Locate the cell with the specified text and output its (X, Y) center coordinate. 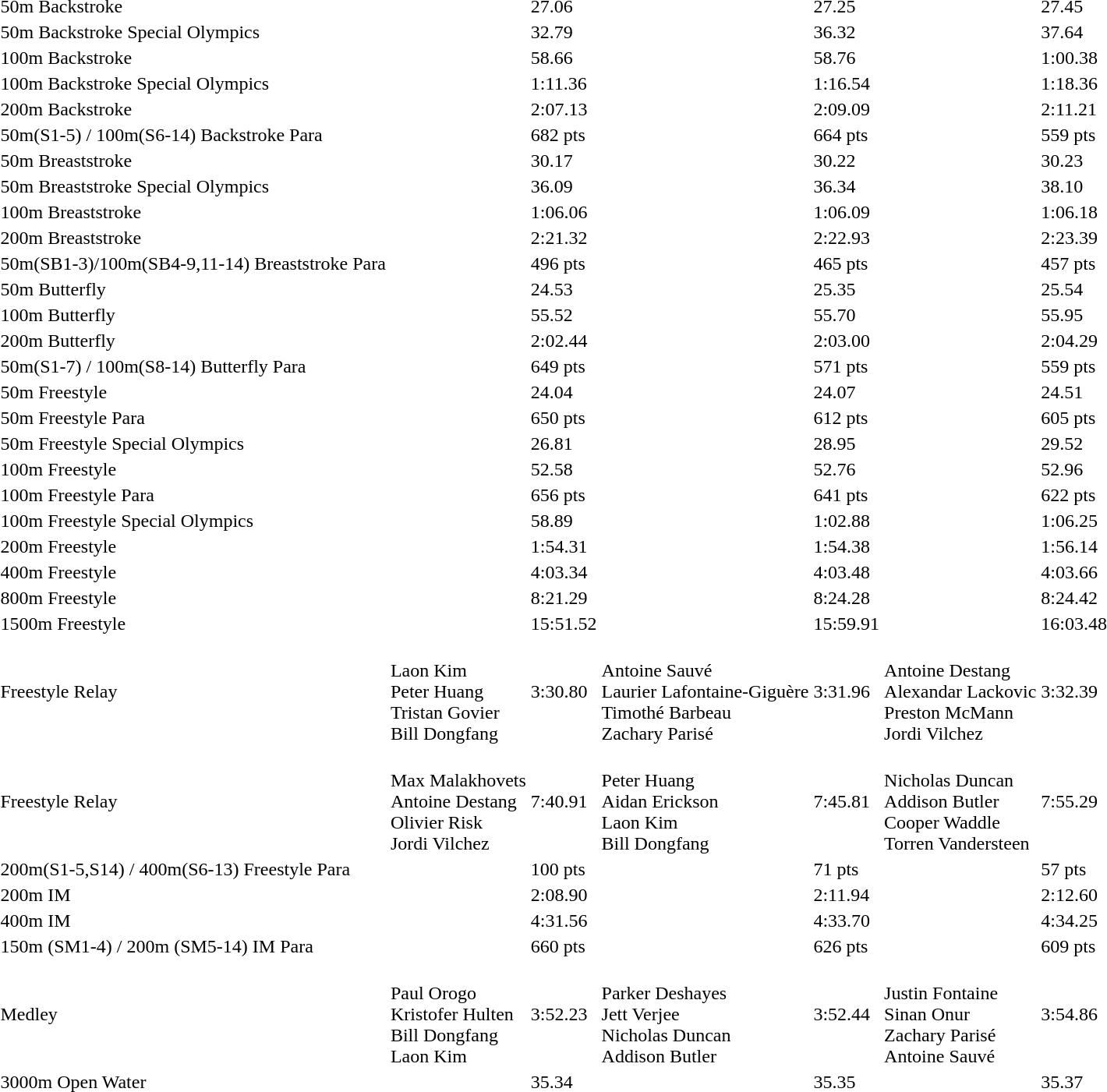
641 pts (847, 495)
2:11.94 (847, 895)
2:22.93 (847, 238)
1:06.09 (847, 212)
664 pts (847, 135)
30.17 (564, 161)
Nicholas DuncanAddison ButlerCooper WaddleTorren Vandersteen (960, 801)
26.81 (564, 444)
8:21.29 (564, 598)
52.58 (564, 469)
1:06.06 (564, 212)
4:33.70 (847, 921)
3:52.44 (847, 1014)
8:24.28 (847, 598)
24.53 (564, 289)
100 pts (564, 869)
660 pts (564, 946)
1:54.38 (847, 546)
Peter HuangAidan EricksonLaon KimBill Dongfang (705, 801)
2:07.13 (564, 109)
Parker DeshayesJett VerjeeNicholas DuncanAddison Butler (705, 1014)
32.79 (564, 32)
1:16.54 (847, 83)
36.09 (564, 186)
3:31.96 (847, 691)
4:03.34 (564, 572)
649 pts (564, 366)
Max MalakhovetsAntoine DestangOlivier RiskJordi Vilchez (458, 801)
55.52 (564, 315)
52.76 (847, 469)
650 pts (564, 418)
1:11.36 (564, 83)
465 pts (847, 263)
55.70 (847, 315)
24.07 (847, 392)
4:31.56 (564, 921)
Paul OrogoKristofer HultenBill DongfangLaon Kim (458, 1014)
1:02.88 (847, 521)
36.32 (847, 32)
30.22 (847, 161)
Laon KimPeter HuangTristan GovierBill Dongfang (458, 691)
2:02.44 (564, 341)
58.66 (564, 58)
7:45.81 (847, 801)
28.95 (847, 444)
626 pts (847, 946)
2:21.32 (564, 238)
Antoine DestangAlexandar LackovicPreston McMannJordi Vilchez (960, 691)
15:51.52 (564, 624)
7:40.91 (564, 801)
2:09.09 (847, 109)
36.34 (847, 186)
2:03.00 (847, 341)
Antoine SauvéLaurier Lafontaine-GiguèreTimothé BarbeauZachary Parisé (705, 691)
25.35 (847, 289)
3:52.23 (564, 1014)
58.76 (847, 58)
656 pts (564, 495)
1:54.31 (564, 546)
24.04 (564, 392)
58.89 (564, 521)
71 pts (847, 869)
571 pts (847, 366)
3:30.80 (564, 691)
612 pts (847, 418)
15:59.91 (847, 624)
2:08.90 (564, 895)
4:03.48 (847, 572)
496 pts (564, 263)
Justin FontaineSinan OnurZachary PariséAntoine Sauvé (960, 1014)
682 pts (564, 135)
